Output the (x, y) coordinate of the center of the cell containing the given text.  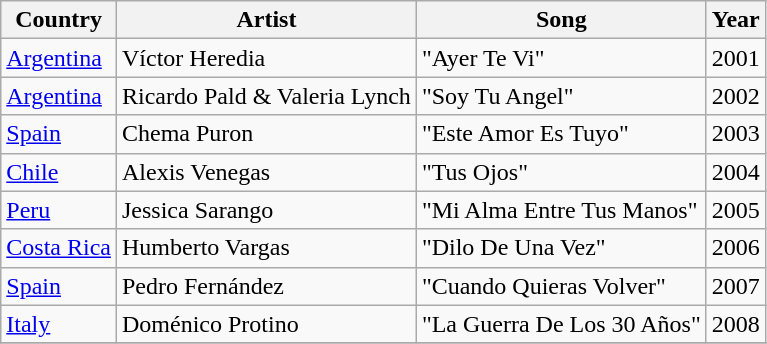
"Este Amor Es Tuyo" (561, 134)
Humberto Vargas (266, 248)
2006 (736, 248)
Country (59, 20)
2002 (736, 96)
"Cuando Quieras Volver" (561, 286)
"Dilo De Una Vez" (561, 248)
Peru (59, 210)
Alexis Venegas (266, 172)
Pedro Fernández (266, 286)
Costa Rica (59, 248)
Doménico Protino (266, 324)
2007 (736, 286)
Chema Puron (266, 134)
"Mi Alma Entre Tus Manos" (561, 210)
"La Guerra De Los 30 Años" (561, 324)
Jessica Sarango (266, 210)
Italy (59, 324)
Ricardo Pald & Valeria Lynch (266, 96)
"Tus Ojos" (561, 172)
Artist (266, 20)
"Ayer Te Vi" (561, 58)
2001 (736, 58)
2005 (736, 210)
Song (561, 20)
2003 (736, 134)
"Soy Tu Angel" (561, 96)
Year (736, 20)
2004 (736, 172)
Víctor Heredia (266, 58)
Chile (59, 172)
2008 (736, 324)
